Return (X, Y) of the center of cell containing provided text 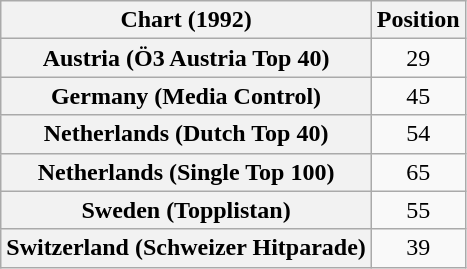
Netherlands (Single Top 100) (186, 172)
29 (418, 58)
39 (418, 248)
Austria (Ö3 Austria Top 40) (186, 58)
45 (418, 96)
65 (418, 172)
Position (418, 20)
55 (418, 210)
Germany (Media Control) (186, 96)
Sweden (Topplistan) (186, 210)
Chart (1992) (186, 20)
54 (418, 134)
Netherlands (Dutch Top 40) (186, 134)
Switzerland (Schweizer Hitparade) (186, 248)
